Return (x, y) of the center of cell containing provided text 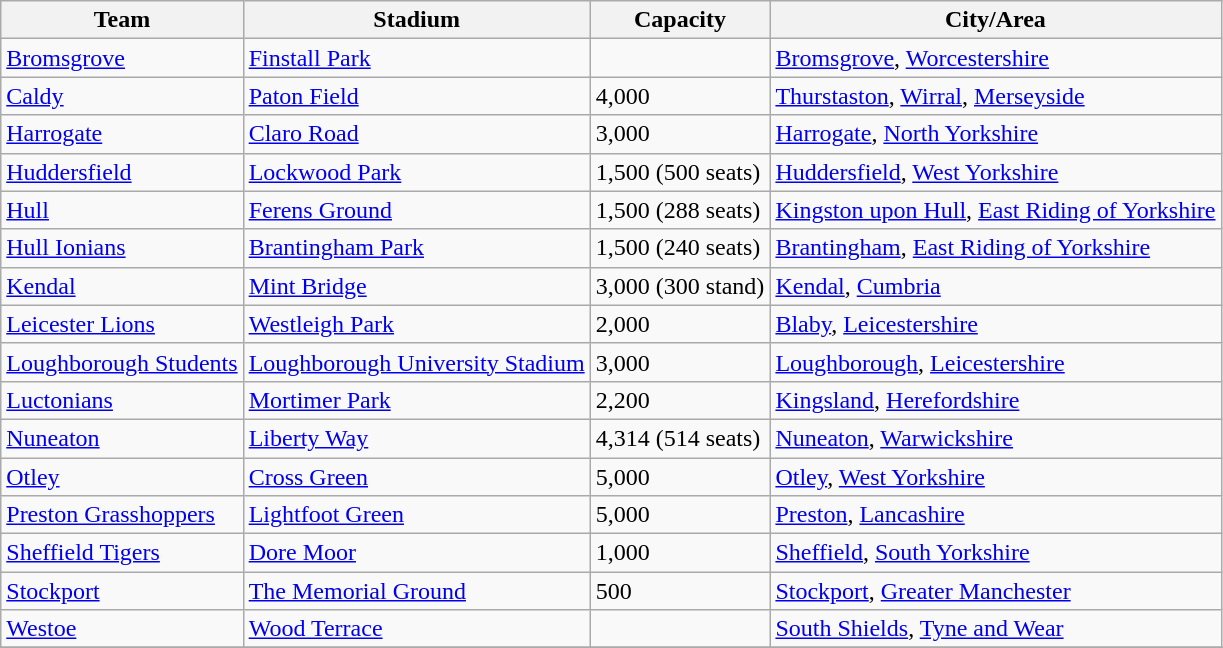
Stockport, Greater Manchester (996, 591)
South Shields, Tyne and Wear (996, 629)
Capacity (680, 20)
Kendal (122, 286)
Otley, West Yorkshire (996, 477)
Liberty Way (416, 438)
Harrogate, North Yorkshire (996, 134)
Leicester Lions (122, 324)
Lockwood Park (416, 172)
Claro Road (416, 134)
500 (680, 591)
Mint Bridge (416, 286)
1,000 (680, 553)
Nuneaton (122, 438)
Kingsland, Herefordshire (996, 400)
Sheffield, South Yorkshire (996, 553)
The Memorial Ground (416, 591)
Westoe (122, 629)
Thurstaston, Wirral, Merseyside (996, 96)
Ferens Ground (416, 210)
3,000 (300 stand) (680, 286)
Preston, Lancashire (996, 515)
Westleigh Park (416, 324)
1,500 (500 seats) (680, 172)
Brantingham, East Riding of Yorkshire (996, 248)
Otley (122, 477)
Loughborough Students (122, 362)
Huddersfield, West Yorkshire (996, 172)
2,000 (680, 324)
1,500 (288 seats) (680, 210)
Cross Green (416, 477)
Sheffield Tigers (122, 553)
Stockport (122, 591)
Huddersfield (122, 172)
1,500 (240 seats) (680, 248)
Loughborough, Leicestershire (996, 362)
Stadium (416, 20)
2,200 (680, 400)
4,000 (680, 96)
Loughborough University Stadium (416, 362)
Kingston upon Hull, East Riding of Yorkshire (996, 210)
Nuneaton, Warwickshire (996, 438)
Wood Terrace (416, 629)
Blaby, Leicestershire (996, 324)
Hull Ionians (122, 248)
Caldy (122, 96)
Paton Field (416, 96)
Lightfoot Green (416, 515)
Brantingham Park (416, 248)
Bromsgrove (122, 58)
Mortimer Park (416, 400)
Finstall Park (416, 58)
Team (122, 20)
Kendal, Cumbria (996, 286)
Dore Moor (416, 553)
Harrogate (122, 134)
Bromsgrove, Worcestershire (996, 58)
Hull (122, 210)
City/Area (996, 20)
Preston Grasshoppers (122, 515)
Luctonians (122, 400)
4,314 (514 seats) (680, 438)
